Determine the [X, Y] coordinate at the center of the cell enclosing the given text.  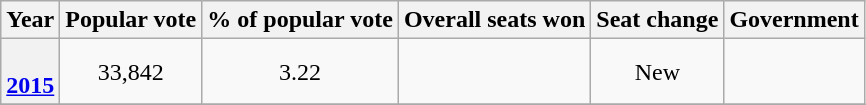
Year [30, 20]
33,842 [131, 72]
Popular vote [131, 20]
3.22 [300, 72]
Seat change [658, 20]
% of popular vote [300, 20]
New [658, 72]
2015 [30, 72]
Government [794, 20]
Overall seats won [494, 20]
